Search for the cell housing the specified text and yield its (x, y) center coordinate. 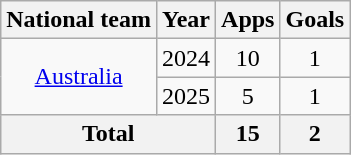
National team (79, 20)
10 (248, 58)
2025 (186, 96)
Goals (315, 20)
15 (248, 134)
2 (315, 134)
Year (186, 20)
2024 (186, 58)
Australia (79, 77)
Total (108, 134)
Apps (248, 20)
5 (248, 96)
